Determine the (x, y) coordinate at the center of the cell enclosing the given text.  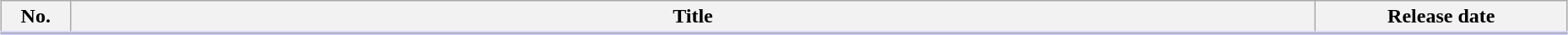
Title (693, 17)
Release date (1441, 17)
No. (35, 17)
